Return [X, Y] of the center of cell containing provided text 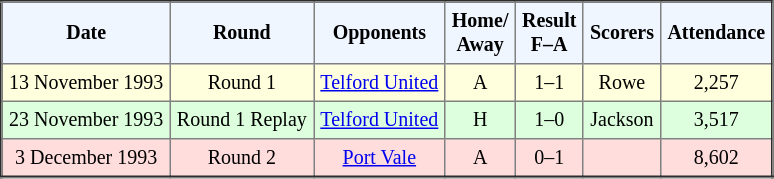
Home/Away [480, 33]
Scorers [622, 33]
3 December 1993 [86, 158]
1–0 [549, 120]
H [480, 120]
3,517 [717, 120]
Rowe [622, 83]
13 November 1993 [86, 83]
Attendance [717, 33]
Opponents [380, 33]
Round 2 [242, 158]
Jackson [622, 120]
Round [242, 33]
ResultF–A [549, 33]
Port Vale [380, 158]
0–1 [549, 158]
Round 1 Replay [242, 120]
8,602 [717, 158]
2,257 [717, 83]
1–1 [549, 83]
Date [86, 33]
Round 1 [242, 83]
23 November 1993 [86, 120]
